Return the (x, y) coordinate for the center point of the cell that contains the specified text.  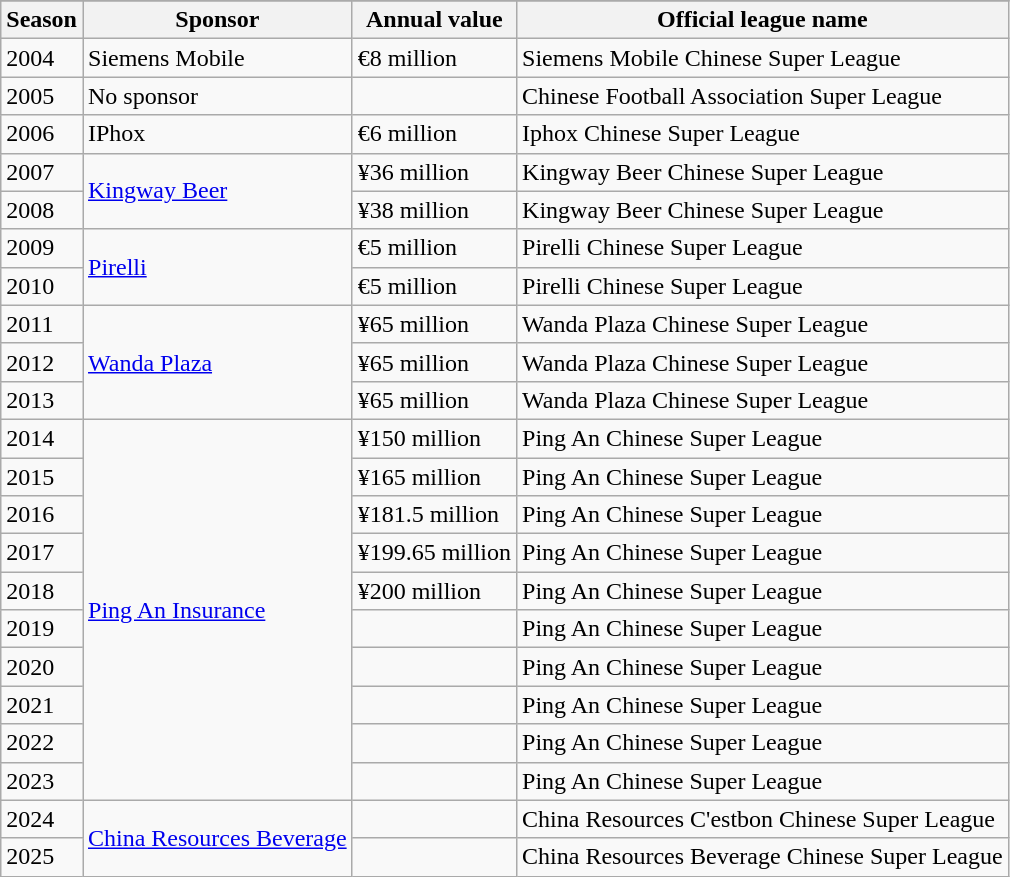
2005 (42, 96)
Official league name (763, 20)
IPhox (217, 134)
2004 (42, 58)
Siemens Mobile Chinese Super League (763, 58)
¥38 million (434, 210)
€6 million (434, 134)
2006 (42, 134)
2013 (42, 400)
2018 (42, 591)
2011 (42, 324)
2016 (42, 515)
Ping An Insurance (217, 610)
¥150 million (434, 438)
Kingway Beer (217, 191)
China Resources Beverage (217, 838)
2020 (42, 667)
¥199.65 million (434, 553)
2023 (42, 781)
2014 (42, 438)
2017 (42, 553)
2024 (42, 819)
2021 (42, 705)
Chinese Football Association Super League (763, 96)
¥181.5 million (434, 515)
Sponsor (217, 20)
¥36 million (434, 172)
Wanda Plaza (217, 362)
2007 (42, 172)
2010 (42, 286)
Annual value (434, 20)
Iphox Chinese Super League (763, 134)
Season (42, 20)
2019 (42, 629)
2009 (42, 248)
No sponsor (217, 96)
China Resources C'estbon Chinese Super League (763, 819)
2025 (42, 857)
2015 (42, 477)
Pirelli (217, 267)
2008 (42, 210)
€8 million (434, 58)
China Resources Beverage Chinese Super League (763, 857)
2022 (42, 743)
¥200 million (434, 591)
¥165 million (434, 477)
Siemens Mobile (217, 58)
2012 (42, 362)
